From the cell containing the given text, extract its center point as [x, y] coordinate. 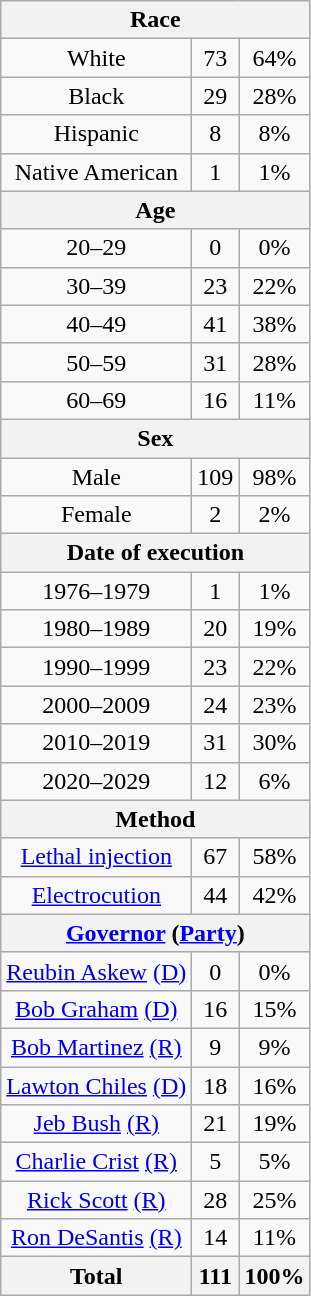
2 [216, 515]
Jeb Bush (R) [96, 1124]
8% [274, 134]
44 [216, 895]
20–29 [96, 248]
Charlie Crist (R) [96, 1162]
Hispanic [96, 134]
Lethal injection [96, 857]
9% [274, 1047]
Total [96, 1276]
Age [156, 210]
14 [216, 1238]
8 [216, 134]
58% [274, 857]
73 [216, 58]
Male [96, 477]
Race [156, 20]
2020–2029 [96, 781]
41 [216, 324]
Date of execution [156, 553]
Black [96, 96]
21 [216, 1124]
Bob Martinez (R) [96, 1047]
29 [216, 96]
42% [274, 895]
100% [274, 1276]
Method [156, 819]
Electrocution [96, 895]
5 [216, 1162]
111 [216, 1276]
1980–1989 [96, 629]
2% [274, 515]
25% [274, 1200]
60–69 [96, 400]
Ron DeSantis (R) [96, 1238]
23% [274, 705]
Rick Scott (R) [96, 1200]
White [96, 58]
Governor (Party) [156, 933]
12 [216, 781]
15% [274, 1009]
Sex [156, 438]
Female [96, 515]
2000–2009 [96, 705]
9 [216, 1047]
6% [274, 781]
Lawton Chiles (D) [96, 1085]
67 [216, 857]
98% [274, 477]
1990–1999 [96, 667]
109 [216, 477]
Native American [96, 172]
20 [216, 629]
50–59 [96, 362]
28 [216, 1200]
40–49 [96, 324]
5% [274, 1162]
2010–2019 [96, 743]
64% [274, 58]
24 [216, 705]
16% [274, 1085]
18 [216, 1085]
1976–1979 [96, 591]
38% [274, 324]
Reubin Askew (D) [96, 971]
30% [274, 743]
Bob Graham (D) [96, 1009]
30–39 [96, 286]
